Return the [X, Y] coordinate for the center point of the cell that contains the specified text.  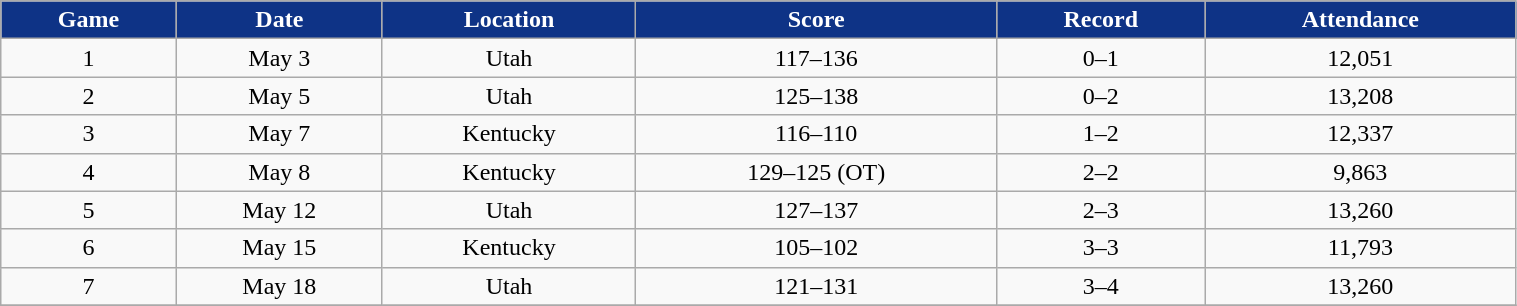
125–138 [816, 96]
Score [816, 20]
2–3 [1101, 210]
May 7 [279, 134]
129–125 (OT) [816, 172]
3–4 [1101, 286]
117–136 [816, 58]
4 [88, 172]
1 [88, 58]
127–137 [816, 210]
5 [88, 210]
1–2 [1101, 134]
105–102 [816, 248]
0–2 [1101, 96]
Location [508, 20]
3 [88, 134]
Game [88, 20]
May 12 [279, 210]
May 8 [279, 172]
2 [88, 96]
116–110 [816, 134]
7 [88, 286]
May 18 [279, 286]
2–2 [1101, 172]
11,793 [1360, 248]
12,051 [1360, 58]
6 [88, 248]
121–131 [816, 286]
May 5 [279, 96]
0–1 [1101, 58]
Date [279, 20]
3–3 [1101, 248]
May 3 [279, 58]
12,337 [1360, 134]
Record [1101, 20]
13,208 [1360, 96]
Attendance [1360, 20]
9,863 [1360, 172]
May 15 [279, 248]
